Scan for the cell matching the given text and deliver its [X, Y] coordinate at center. 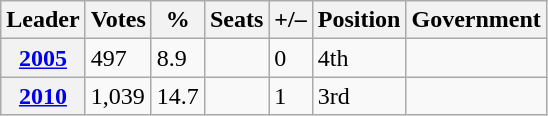
Votes [118, 20]
Position [359, 20]
Government [476, 20]
% [178, 20]
Leader [43, 20]
1 [290, 96]
2010 [43, 96]
14.7 [178, 96]
2005 [43, 58]
+/– [290, 20]
0 [290, 58]
4th [359, 58]
1,039 [118, 96]
497 [118, 58]
3rd [359, 96]
Seats [236, 20]
8.9 [178, 58]
